Output the (x, y) coordinate of the center of the cell containing the given text.  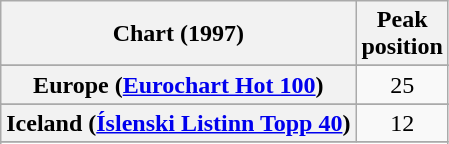
Chart (1997) (178, 34)
Peakposition (402, 34)
12 (402, 123)
Europe (Eurochart Hot 100) (178, 85)
Iceland (Íslenski Listinn Topp 40) (178, 123)
25 (402, 85)
